Determine the [X, Y] coordinate at the center of the cell enclosing the given text.  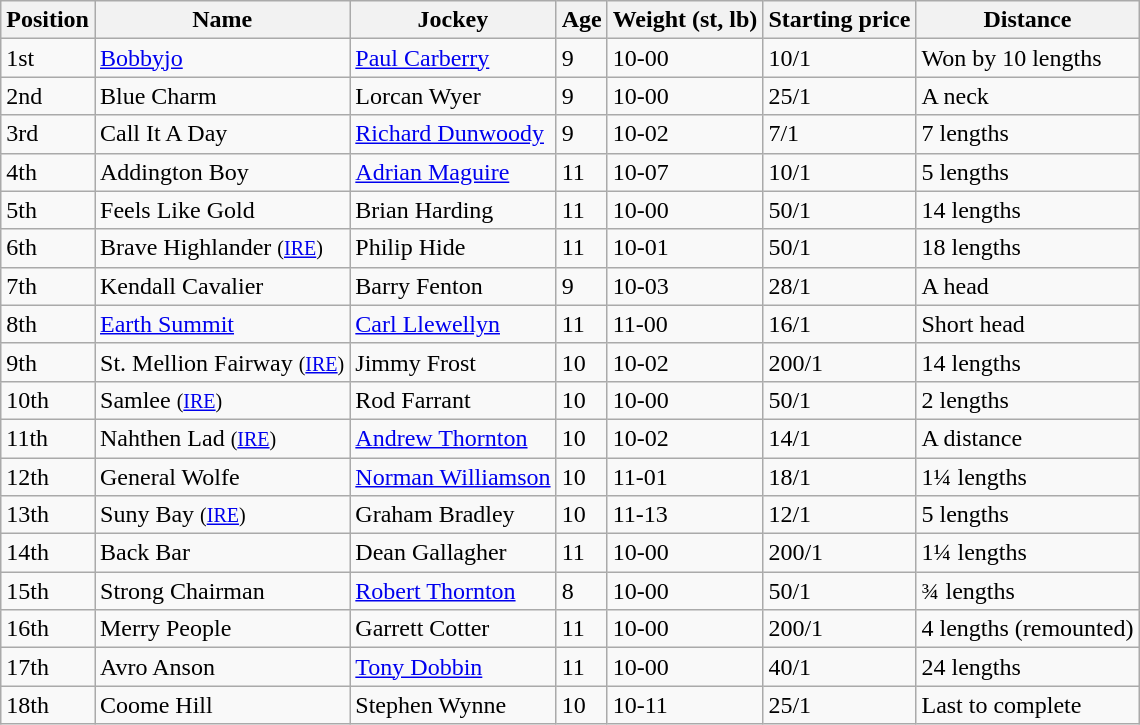
5th [48, 210]
Dean Gallagher [453, 553]
Blue Charm [222, 96]
Jimmy Frost [453, 362]
Age [582, 20]
Kendall Cavalier [222, 286]
Starting price [840, 20]
24 lengths [1028, 667]
Strong Chairman [222, 591]
St. Mellion Fairway (IRE) [222, 362]
Jockey [453, 20]
40/1 [840, 667]
11-01 [685, 477]
Carl Llewellyn [453, 324]
14th [48, 553]
Adrian Maguire [453, 172]
11-00 [685, 324]
3rd [48, 134]
10-03 [685, 286]
17th [48, 667]
10-11 [685, 705]
Won by 10 lengths [1028, 58]
A neck [1028, 96]
Call It A Day [222, 134]
Graham Bradley [453, 515]
Name [222, 20]
Andrew Thornton [453, 438]
Stephen Wynne [453, 705]
9th [48, 362]
A head [1028, 286]
16/1 [840, 324]
11-13 [685, 515]
14/1 [840, 438]
Merry People [222, 629]
Short head [1028, 324]
8 [582, 591]
Feels Like Gold [222, 210]
18th [48, 705]
A distance [1028, 438]
Bobbyjo [222, 58]
18/1 [840, 477]
Norman Williamson [453, 477]
4th [48, 172]
28/1 [840, 286]
7th [48, 286]
13th [48, 515]
Garrett Cotter [453, 629]
1st [48, 58]
Barry Fenton [453, 286]
¾ lengths [1028, 591]
Robert Thornton [453, 591]
Earth Summit [222, 324]
Paul Carberry [453, 58]
2 lengths [1028, 400]
Nahthen Lad (IRE) [222, 438]
16th [48, 629]
Samlee (IRE) [222, 400]
6th [48, 248]
Rod Farrant [453, 400]
10th [48, 400]
Back Bar [222, 553]
Position [48, 20]
Richard Dunwoody [453, 134]
Avro Anson [222, 667]
7/1 [840, 134]
7 lengths [1028, 134]
4 lengths (remounted) [1028, 629]
2nd [48, 96]
10-07 [685, 172]
8th [48, 324]
Addington Boy [222, 172]
18 lengths [1028, 248]
Weight (st, lb) [685, 20]
Brave Highlander (IRE) [222, 248]
Tony Dobbin [453, 667]
Philip Hide [453, 248]
Coome Hill [222, 705]
12th [48, 477]
10-01 [685, 248]
Lorcan Wyer [453, 96]
11th [48, 438]
15th [48, 591]
12/1 [840, 515]
General Wolfe [222, 477]
Brian Harding [453, 210]
Distance [1028, 20]
Last to complete [1028, 705]
Suny Bay (IRE) [222, 515]
